For the text-containing cell, return its midpoint in (x, y) coordinate format. 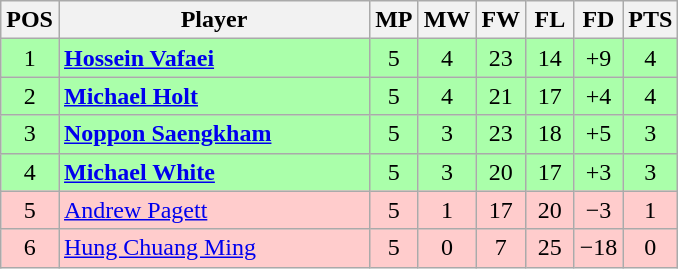
6 (30, 248)
18 (550, 134)
−3 (598, 210)
FW (501, 20)
Andrew Pagett (214, 210)
7 (501, 248)
MP (394, 20)
Hossein Vafaei (214, 58)
PTS (650, 20)
+3 (598, 172)
FL (550, 20)
Michael Holt (214, 96)
Noppon Saengkham (214, 134)
14 (550, 58)
FD (598, 20)
+5 (598, 134)
Michael White (214, 172)
−18 (598, 248)
25 (550, 248)
21 (501, 96)
POS (30, 20)
+4 (598, 96)
MW (447, 20)
Player (214, 20)
Hung Chuang Ming (214, 248)
2 (30, 96)
+9 (598, 58)
